From the cell containing the given text, extract its center point as (X, Y) coordinate. 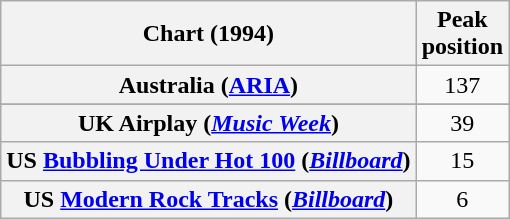
UK Airplay (Music Week) (208, 123)
Chart (1994) (208, 34)
Australia (ARIA) (208, 85)
6 (462, 199)
Peakposition (462, 34)
15 (462, 161)
US Modern Rock Tracks (Billboard) (208, 199)
US Bubbling Under Hot 100 (Billboard) (208, 161)
39 (462, 123)
137 (462, 85)
